Return (X, Y) of the center of cell containing provided text 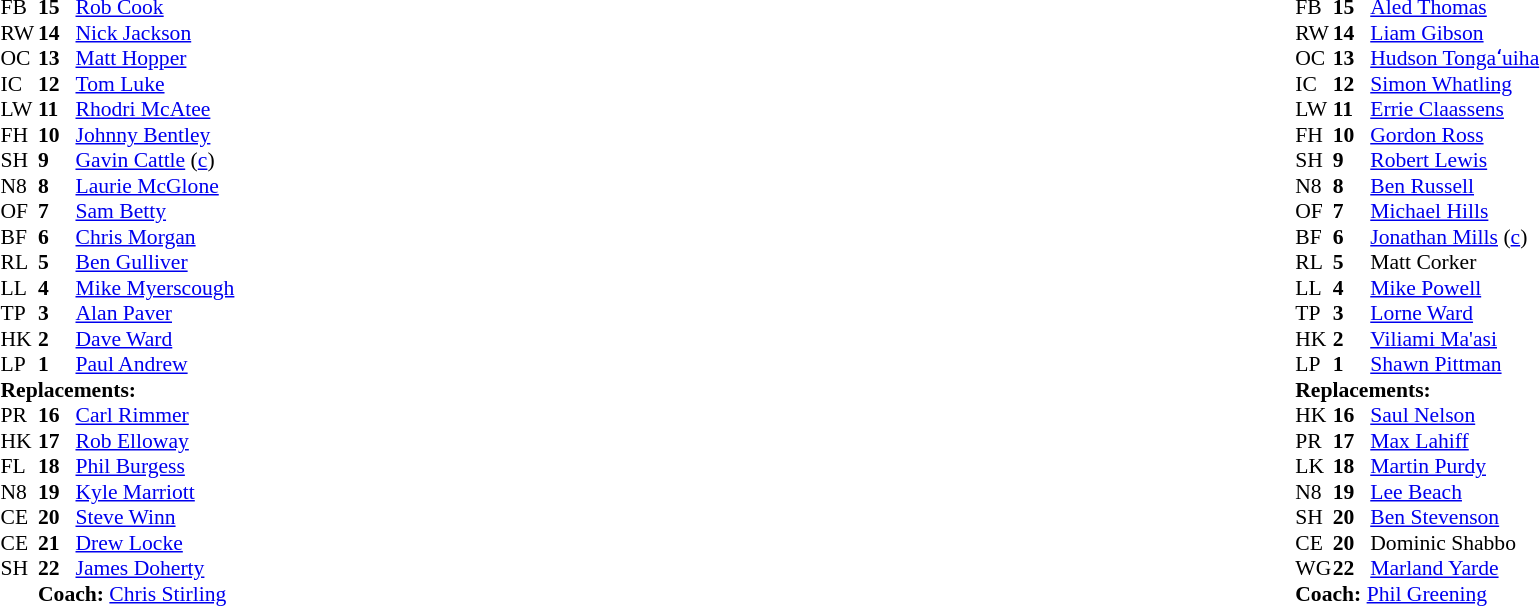
Viliami Ma'asi (1454, 339)
Phil Burgess (156, 467)
Kyle Marriott (156, 492)
WG (1314, 569)
21 (57, 543)
Drew Locke (156, 543)
James Doherty (156, 569)
Jonathan Mills (c) (1454, 237)
Max Lahiff (1454, 441)
Steve Winn (156, 517)
Carl Rimmer (156, 415)
Matt Corker (1454, 263)
Hudson Tongaʻuiha (1454, 59)
Johnny Bentley (156, 135)
Shawn Pittman (1454, 365)
Mike Myerscough (156, 288)
Gordon Ross (1454, 135)
FL (19, 467)
Saul Nelson (1454, 415)
Sam Betty (156, 211)
Simon Whatling (1454, 84)
Lorne Ward (1454, 313)
LK (1314, 467)
Laurie McGlone (156, 186)
Michael Hills (1454, 211)
Gavin Cattle (c) (156, 161)
Lee Beach (1454, 492)
Rob Elloway (156, 441)
Ben Gulliver (156, 263)
Rhodri McAtee (156, 109)
Ben Stevenson (1454, 517)
Matt Hopper (156, 59)
Robert Lewis (1454, 161)
Dominic Shabbo (1454, 543)
Martin Purdy (1454, 467)
Errie Claassens (1454, 109)
Nick Jackson (156, 33)
Liam Gibson (1454, 33)
Chris Morgan (156, 237)
Dave Ward (156, 339)
Tom Luke (156, 84)
Mike Powell (1454, 288)
Ben Russell (1454, 186)
Marland Yarde (1454, 569)
Paul Andrew (156, 365)
Alan Paver (156, 313)
